Scan for the cell matching the given text and deliver its (x, y) coordinate at center. 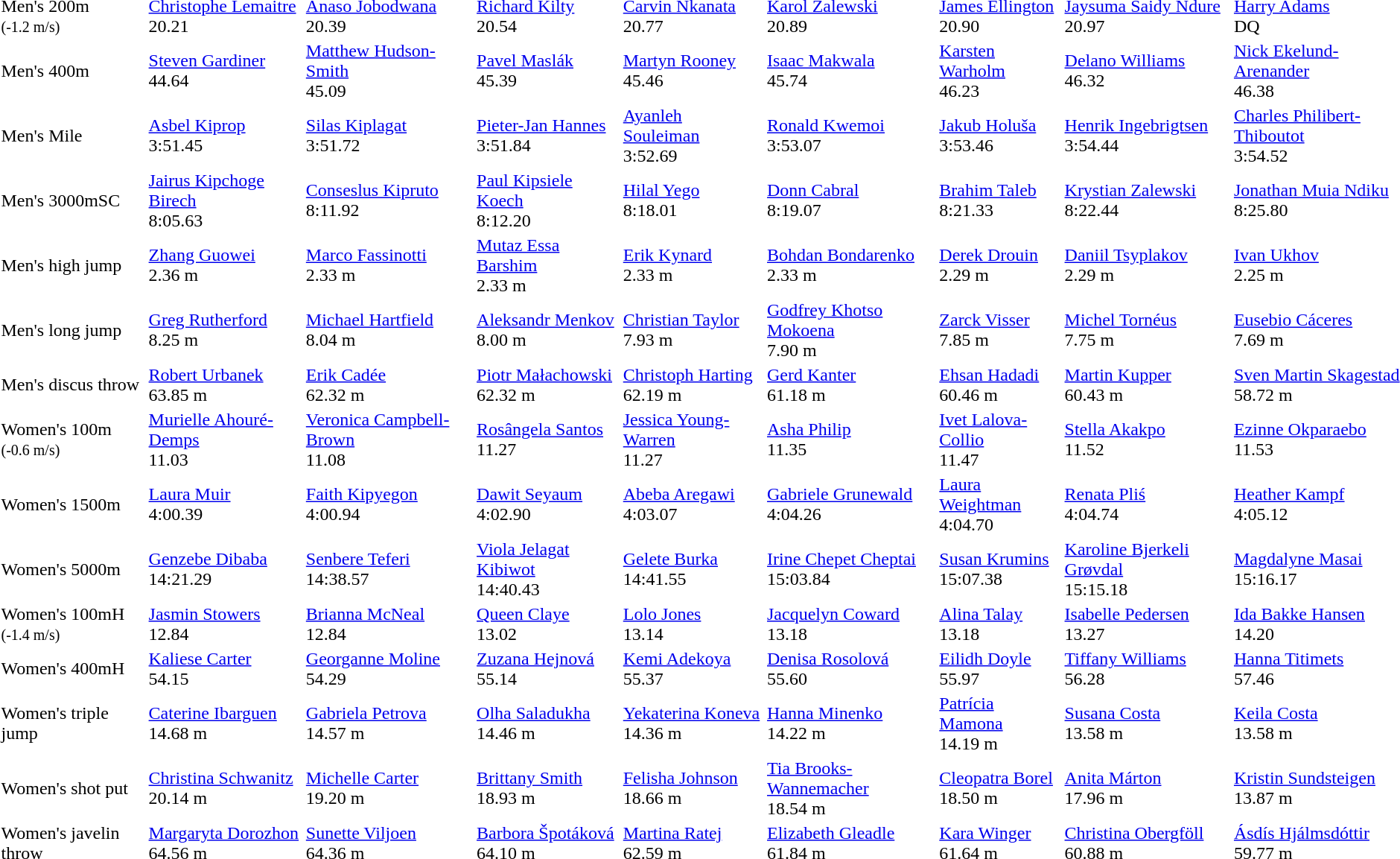
Hilal Yego 8:18.01 (693, 200)
Gabriele Grunewald 4:04.26 (851, 504)
Women's triple jump (73, 723)
Isabelle Pedersen 13.27 (1147, 624)
Robert Urbanek 63.85 m (225, 384)
Anita Márton 17.96 m (1147, 788)
Conseslus Kipruto 8:11.92 (389, 200)
Marco Fassinotti 2.33 m (389, 265)
Tia Brooks-Wannemacher 18.54 m (851, 788)
Erik Kynard 2.33 m (693, 265)
Men's Mile (73, 136)
Men's 400m (73, 71)
Susana Costa 13.58 m (1147, 723)
Brittany Smith 18.93 m (548, 788)
Men's long jump (73, 330)
Men's discus throw (73, 384)
Georganne Moline 54.29 (389, 669)
Zuzana Hejnová 55.14 (548, 669)
Lolo Jones 13.14 (693, 624)
Gerd Kanter 61.18 m (851, 384)
Isaac Makwala 45.74 (851, 71)
Queen Claye 13.02 (548, 624)
Martyn Rooney 45.46 (693, 71)
Irine Chepet Cheptai 15:03.84 (851, 569)
Felisha Johnson 18.66 m (693, 788)
Piotr Małachowski 62.32 m (548, 384)
Christoph Harting 62.19 m (693, 384)
Daniil Tsyplakov 2.29 m (1147, 265)
Brahim Taleb 8:21.33 (999, 200)
Women's 1500m (73, 504)
Dawit Seyaum 4:02.90 (548, 504)
Laura Weightman 4:04.70 (999, 504)
Erik Cadée 62.32 m (389, 384)
Brianna McNeal 12.84 (389, 624)
Cleopatra Borel 18.50 m (999, 788)
Eilidh Doyle 55.97 (999, 669)
Martin Kupper 60.43 m (1147, 384)
Rosângela Santos 11.27 (548, 440)
Tiffany Williams 56.28 (1147, 669)
Silas Kiplagat 3:51.72 (389, 136)
Krystian Zalewski 8:22.44 (1147, 200)
Susan Krumins 15:07.38 (999, 569)
Asha Philip 11.35 (851, 440)
Christina Schwanitz 20.14 m (225, 788)
Zhang Guowei 2.36 m (225, 265)
Asbel Kiprop 3:51.45 (225, 136)
Murielle Ahouré-Demps 11.03 (225, 440)
Renata Pliś 4:04.74 (1147, 504)
Donn Cabral 8:19.07 (851, 200)
Women's 5000m (73, 569)
Yekaterina Koneva 14.36 m (693, 723)
Pavel Maslák 45.39 (548, 71)
Denisa Rosolová 55.60 (851, 669)
Ehsan Hadadi 60.46 m (999, 384)
Men's high jump (73, 265)
Gelete Burka 14:41.55 (693, 569)
Bohdan Bondarenko 2.33 m (851, 265)
Faith Kipyegon 4:00.94 (389, 504)
Godfrey Khotso Mokoena 7.90 m (851, 330)
Alina Talay 13.18 (999, 624)
Karoline Bjerkeli Grøvdal 15:15.18 (1147, 569)
Ronald Kwemoi 3:53.07 (851, 136)
Karsten Warholm 46.23 (999, 71)
Derek Drouin 2.29 m (999, 265)
Steven Gardiner 44.64 (225, 71)
Christian Taylor 7.93 m (693, 330)
Men's 3000mSC (73, 200)
Jairus Kipchoge Birech 8:05.63 (225, 200)
Stella Akakpo 11.52 (1147, 440)
Michael Hartfield 8.04 m (389, 330)
Veronica Campbell-Brown 11.08 (389, 440)
Women's shot put (73, 788)
Paul Kipsiele Koech 8:12.20 (548, 200)
Jacquelyn Coward 13.18 (851, 624)
Laura Muir 4:00.39 (225, 504)
Viola Jelagat Kibiwot 14:40.43 (548, 569)
Olha Saladukha 14.46 m (548, 723)
Michel Tornéus 7.75 m (1147, 330)
Gabriela Petrova 14.57 m (389, 723)
Caterine Ibarguen 14.68 m (225, 723)
Women's 100m(-0.6 m/s) (73, 440)
Zarck Visser 7.85 m (999, 330)
Mutaz Essa Barshim 2.33 m (548, 265)
Senbere Teferi 14:38.57 (389, 569)
Greg Rutherford 8.25 m (225, 330)
Henrik Ingebrigtsen 3:54.44 (1147, 136)
Pieter-Jan Hannes 3:51.84 (548, 136)
Ivet Lalova-Collio 11.47 (999, 440)
Aleksandr Menkov 8.00 m (548, 330)
Hanna Minenko 14.22 m (851, 723)
Ayanleh Souleiman 3:52.69 (693, 136)
Abeba Aregawi 4:03.07 (693, 504)
Jessica Young-Warren 11.27 (693, 440)
Michelle Carter 19.20 m (389, 788)
Kaliese Carter 54.15 (225, 669)
Genzebe Dibaba 14:21.29 (225, 569)
Jakub Holuša 3:53.46 (999, 136)
Patrícia Mamona 14.19 m (999, 723)
Matthew Hudson-Smith 45.09 (389, 71)
Jasmin Stowers 12.84 (225, 624)
Kemi Adekoya 55.37 (693, 669)
Women's 400mH (73, 669)
Delano Williams 46.32 (1147, 71)
Women's 100mH(-1.4 m/s) (73, 624)
